From the cell containing the given text, extract its center point as [x, y] coordinate. 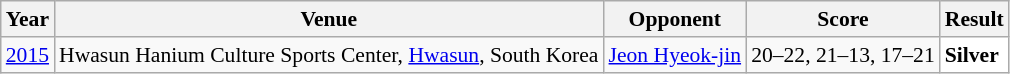
Silver [974, 55]
Year [28, 19]
Opponent [676, 19]
Hwasun Hanium Culture Sports Center, Hwasun, South Korea [328, 55]
Jeon Hyeok-jin [676, 55]
Venue [328, 19]
20–22, 21–13, 17–21 [843, 55]
Score [843, 19]
2015 [28, 55]
Result [974, 19]
